Return the [x, y] coordinate for the center point of the cell that contains the specified text.  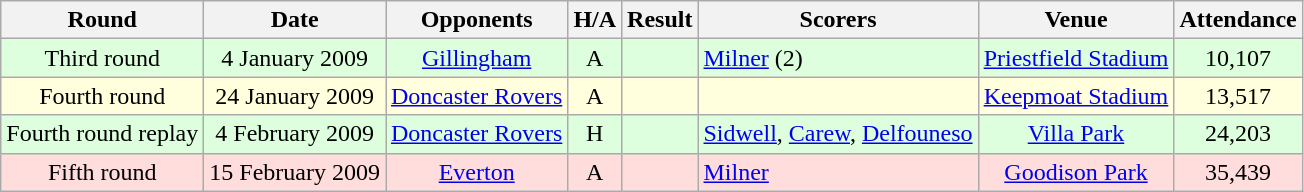
Priestfield Stadium [1076, 58]
Everton [477, 172]
24,203 [1238, 134]
H [595, 134]
Gillingham [477, 58]
13,517 [1238, 96]
Venue [1076, 20]
Keepmoat Stadium [1076, 96]
Fifth round [102, 172]
24 January 2009 [295, 96]
Villa Park [1076, 134]
Goodison Park [1076, 172]
35,439 [1238, 172]
Third round [102, 58]
Sidwell, Carew, Delfouneso [838, 134]
4 February 2009 [295, 134]
10,107 [1238, 58]
Scorers [838, 20]
Milner [838, 172]
H/A [595, 20]
Date [295, 20]
Fourth round [102, 96]
Milner (2) [838, 58]
Result [660, 20]
15 February 2009 [295, 172]
Round [102, 20]
4 January 2009 [295, 58]
Opponents [477, 20]
Fourth round replay [102, 134]
Attendance [1238, 20]
